From the cell containing the given text, extract its center point as [X, Y] coordinate. 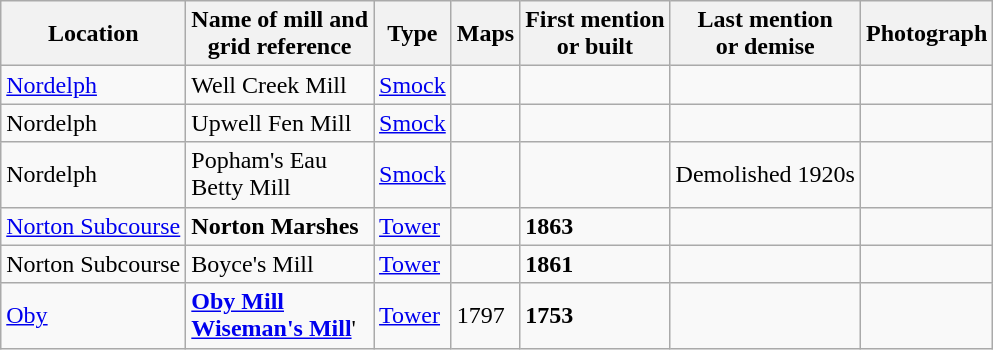
Location [94, 34]
Norton Marshes [280, 226]
Oby [94, 316]
First mentionor built [595, 34]
Well Creek Mill [280, 85]
Name of mill andgrid reference [280, 34]
Boyce's Mill [280, 264]
1797 [485, 316]
Popham's EauBetty Mill [280, 174]
Last mention or demise [765, 34]
Maps [485, 34]
Type [413, 34]
Photograph [926, 34]
1861 [595, 264]
Oby MillWiseman's Mill' [280, 316]
Upwell Fen Mill [280, 123]
1863 [595, 226]
Demolished 1920s [765, 174]
1753 [595, 316]
